Return the [X, Y] coordinate for the center point of the cell that contains the specified text.  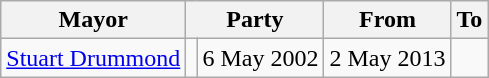
6 May 2002 [260, 58]
Party [255, 20]
To [470, 20]
From [388, 20]
Mayor [94, 20]
Stuart Drummond [94, 58]
2 May 2013 [388, 58]
